Detect which cell encompasses the target text, then output its [X, Y] center coordinate. 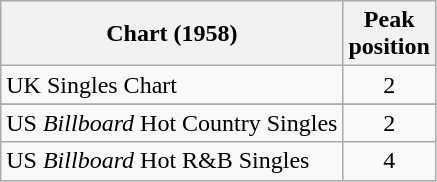
US Billboard Hot R&B Singles [172, 161]
4 [389, 161]
UK Singles Chart [172, 85]
Peakposition [389, 34]
Chart (1958) [172, 34]
US Billboard Hot Country Singles [172, 123]
